Determine the [X, Y] coordinate at the center of the cell enclosing the given text.  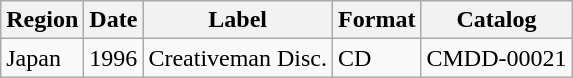
Date [114, 20]
Catalog [496, 20]
CD [377, 58]
CMDD-00021 [496, 58]
1996 [114, 58]
Format [377, 20]
Japan [42, 58]
Label [238, 20]
Creativeman Disc. [238, 58]
Region [42, 20]
